Extract the (X, Y) coordinate from the center of the cell holding the provided text.  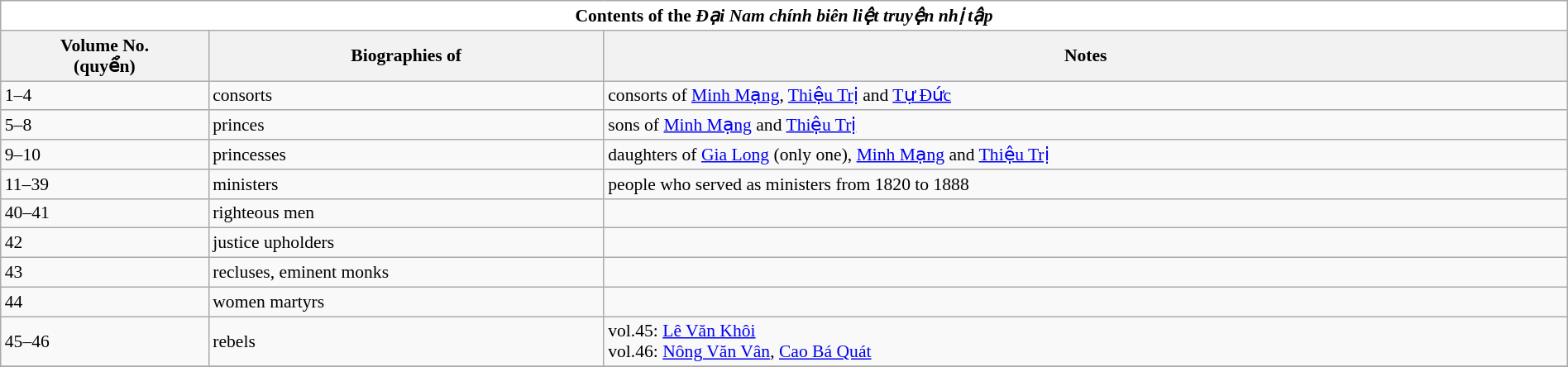
consorts (406, 96)
45–46 (104, 341)
43 (104, 272)
recluses, eminent monks (406, 272)
44 (104, 302)
people who served as ministers from 1820 to 1888 (1085, 183)
righteous men (406, 213)
princesses (406, 155)
princes (406, 125)
Notes (1085, 55)
9–10 (104, 155)
Contents of the Đại Nam chính biên liệt truyện nhị tập (784, 16)
ministers (406, 183)
rebels (406, 341)
Biographies of (406, 55)
40–41 (104, 213)
sons of Minh Mạng and Thiệu Trị (1085, 125)
1–4 (104, 96)
11–39 (104, 183)
daughters of Gia Long (only one), Minh Mạng and Thiệu Trị (1085, 155)
42 (104, 243)
women martyrs (406, 302)
justice upholders (406, 243)
vol.45: Lê Văn Khôivol.46: Nông Văn Vân, Cao Bá Quát (1085, 341)
Volume No.(quyển) (104, 55)
consorts of Minh Mạng, Thiệu Trị and Tự Đức (1085, 96)
5–8 (104, 125)
